Output the (x, y) coordinate of the center of the cell containing the given text.  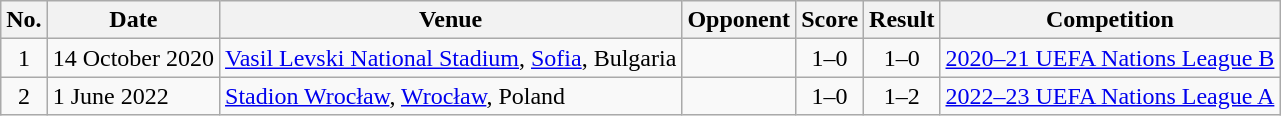
14 October 2020 (133, 58)
Date (133, 20)
Venue (451, 20)
No. (24, 20)
2020–21 UEFA Nations League B (1110, 58)
1–2 (902, 96)
Result (902, 20)
2022–23 UEFA Nations League A (1110, 96)
2 (24, 96)
1 (24, 58)
Stadion Wrocław, Wrocław, Poland (451, 96)
Competition (1110, 20)
Opponent (739, 20)
1 June 2022 (133, 96)
Vasil Levski National Stadium, Sofia, Bulgaria (451, 58)
Score (830, 20)
